Pinpoint the cell where the given text exists, returning its (x, y) midpoint coordinate. 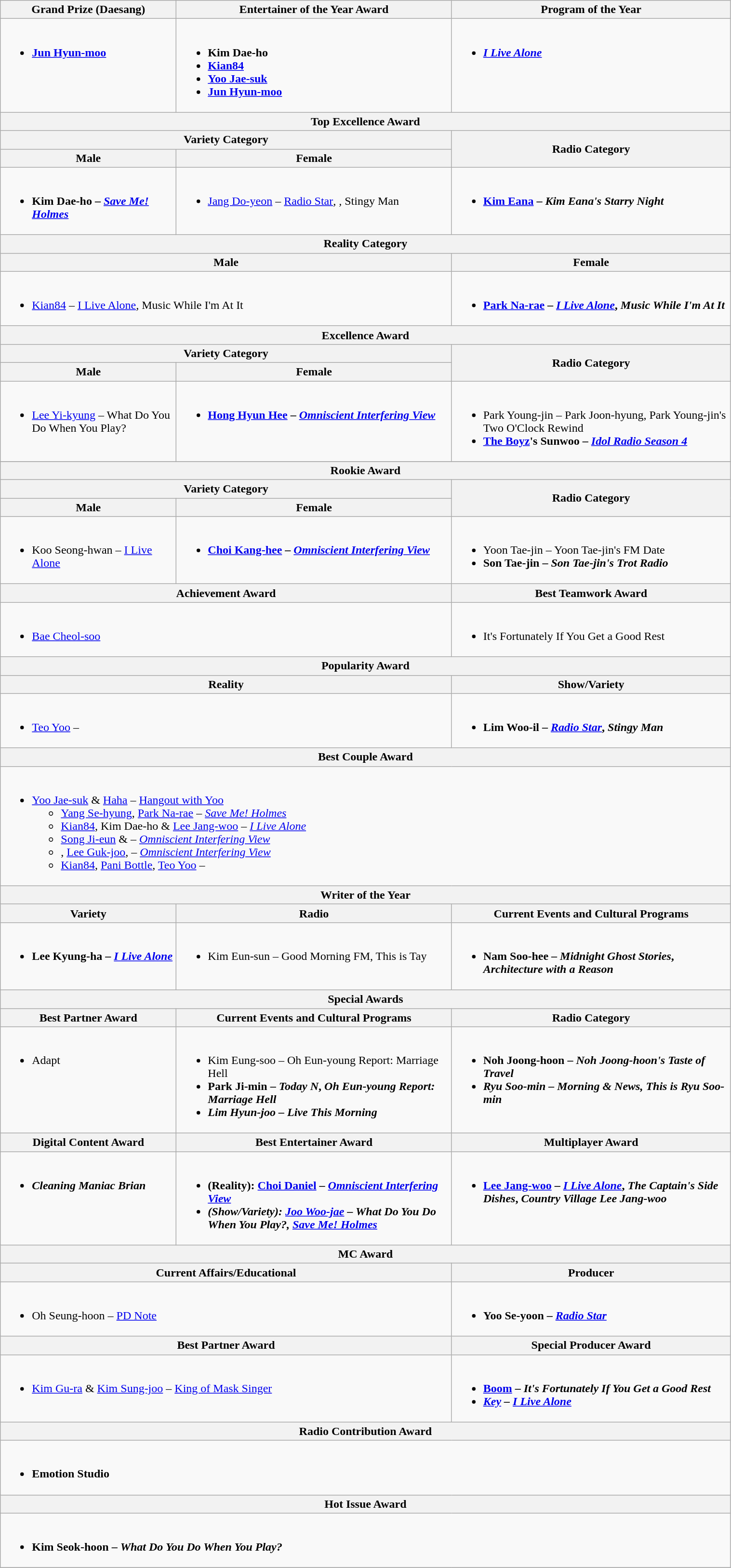
Park Young-jin – Park Joon-hyung, Park Young-jin's Two O'Clock RewindThe Boyz's Sunwoo – Idol Radio Season 4 (591, 421)
(Reality): Choi Daniel – Omniscient Interfering View(Show/Variety): Joo Woo-jae – What Do You Do When You Play?, Save Me! Holmes (314, 1198)
Choi Kang-hee – Omniscient Interfering View (314, 550)
Park Na-rae – I Live Alone, Music While I'm At It (591, 299)
Program of the Year (591, 10)
Lee Kyung-ha – I Live Alone (89, 956)
Writer of the Year (365, 895)
Kim Dae-ho – Save Me! Holmes (89, 201)
Adapt (89, 1080)
Special Awards (365, 999)
Radio Contribution Award (365, 1431)
Hong Hyun Hee – Omniscient Interfering View (314, 421)
Yoon Tae-jin – Yoon Tae-jin's FM DateSon Tae-jin – Son Tae-jin's Trot Radio (591, 550)
Digital Content Award (89, 1143)
Kim Seok-hoon – What Do You Do When You Play? (365, 1540)
Best Entertainer Award (314, 1143)
It's Fortunately If You Get a Good Rest (591, 629)
Special Producer Award (591, 1345)
Kim Eung-soo – Oh Eun-young Report: Marriage HellPark Ji-min – Today N, Oh Eun-young Report: Marriage HellLim Hyun-joo – Live This Morning (314, 1080)
Reality Category (365, 244)
Nam Soo-hee – Midnight Ghost Stories, Architecture with a Reason (591, 956)
Emotion Studio (365, 1468)
Excellence Award (365, 335)
Top Excellence Award (365, 121)
Hot Issue Award (365, 1504)
I Live Alone (591, 66)
Bae Cheol-soo (226, 629)
Grand Prize (Daesang) (89, 10)
Multiplayer Award (591, 1143)
Popularity Award (365, 666)
Rookie Award (365, 471)
Radio (314, 913)
Kim Eana – Kim Eana's Starry Night (591, 201)
Noh Joong-hoon – Noh Joong-hoon's Taste of TravelRyu Soo-min – Morning & News, This is Ryu Soo-min (591, 1080)
Best Couple Award (365, 757)
Lim Woo-il – Radio Star, Stingy Man (591, 721)
Kim Dae-ho Kian84Yoo Jae-sukJun Hyun-moo (314, 66)
Boom – It's Fortunately If You Get a Good RestKey – I Live Alone (591, 1388)
Show/Variety (591, 684)
Oh Seung-hoon – PD Note (226, 1309)
Lee Yi-kyung – What Do You Do When You Play? (89, 421)
Achievement Award (226, 593)
MC Award (365, 1254)
Current Affairs/Educational (226, 1273)
Kian84 – I Live Alone, Music While I'm At It (226, 299)
Cleaning Maniac Brian (89, 1198)
Lee Jang-woo – I Live Alone, The Captain's Side Dishes, Country Village Lee Jang-woo (591, 1198)
Reality (226, 684)
Jun Hyun-moo (89, 66)
Entertainer of the Year Award (314, 10)
Producer (591, 1273)
Teo Yoo – (226, 721)
Best Teamwork Award (591, 593)
Variety (89, 913)
Kim Gu-ra & Kim Sung-joo – King of Mask Singer (226, 1388)
Kim Eun-sun – Good Morning FM, This is Tay (314, 956)
Koo Seong-hwan – I Live Alone (89, 550)
Jang Do-yeon – Radio Star, , Stingy Man (314, 201)
Yoo Se-yoon – Radio Star (591, 1309)
